Return the (X, Y) coordinate for the center point of the cell that contains the specified text.  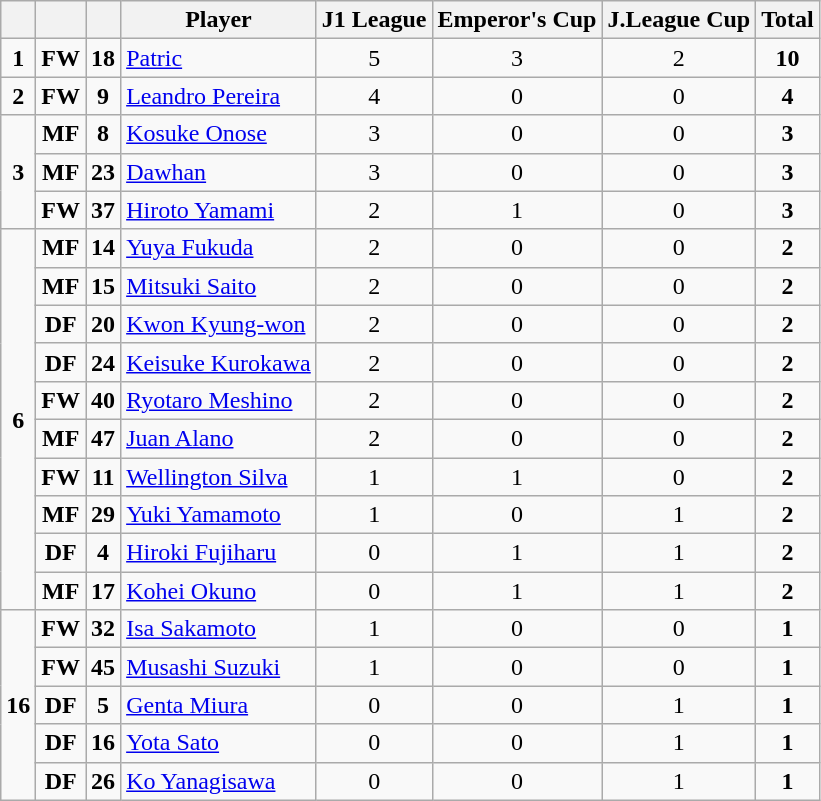
32 (104, 629)
J.League Cup (679, 20)
Kwon Kyung-won (219, 324)
Leandro Pereira (219, 96)
20 (104, 324)
Player (219, 20)
Yuki Yamamoto (219, 515)
Juan Alano (219, 438)
26 (104, 781)
Kohei Okuno (219, 591)
Ko Yanagisawa (219, 781)
18 (104, 58)
Dawhan (219, 172)
Emperor's Cup (517, 20)
24 (104, 362)
Total (788, 20)
47 (104, 438)
J1 League (374, 20)
Keisuke Kurokawa (219, 362)
Patric (219, 58)
Kosuke Onose (219, 134)
Ryotaro Meshino (219, 400)
6 (18, 420)
23 (104, 172)
Isa Sakamoto (219, 629)
29 (104, 515)
45 (104, 667)
37 (104, 210)
9 (104, 96)
40 (104, 400)
14 (104, 248)
10 (788, 58)
Yuya Fukuda (219, 248)
Mitsuki Saito (219, 286)
8 (104, 134)
Hiroto Yamami (219, 210)
Genta Miura (219, 705)
Yota Sato (219, 743)
11 (104, 477)
17 (104, 591)
Wellington Silva (219, 477)
Hiroki Fujiharu (219, 553)
15 (104, 286)
Musashi Suzuki (219, 667)
